Search for the cell housing the specified text and yield its [x, y] center coordinate. 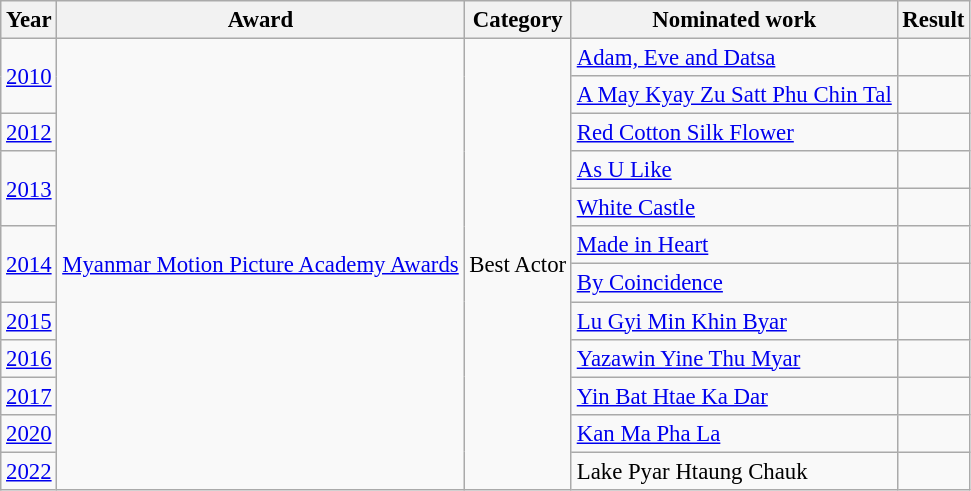
White Castle [734, 208]
Adam, Eve and Datsa [734, 58]
Award [260, 20]
Lu Gyi Min Khin Byar [734, 321]
2017 [29, 396]
Lake Pyar Htaung Chauk [734, 471]
Nominated work [734, 20]
2012 [29, 133]
Red Cotton Silk Flower [734, 133]
Year [29, 20]
Made in Heart [734, 245]
Myanmar Motion Picture Academy Awards [260, 264]
Category [518, 20]
Best Actor [518, 264]
2014 [29, 264]
Kan Ma Pha La [734, 433]
2020 [29, 433]
By Coincidence [734, 283]
As U Like [734, 170]
Yin Bat Htae Ka Dar [734, 396]
2015 [29, 321]
A May Kyay Zu Satt Phu Chin Tal [734, 95]
Result [934, 20]
2016 [29, 358]
2022 [29, 471]
2013 [29, 188]
Yazawin Yine Thu Myar [734, 358]
2010 [29, 76]
